Output the (X, Y) coordinate of the center of the cell containing the given text.  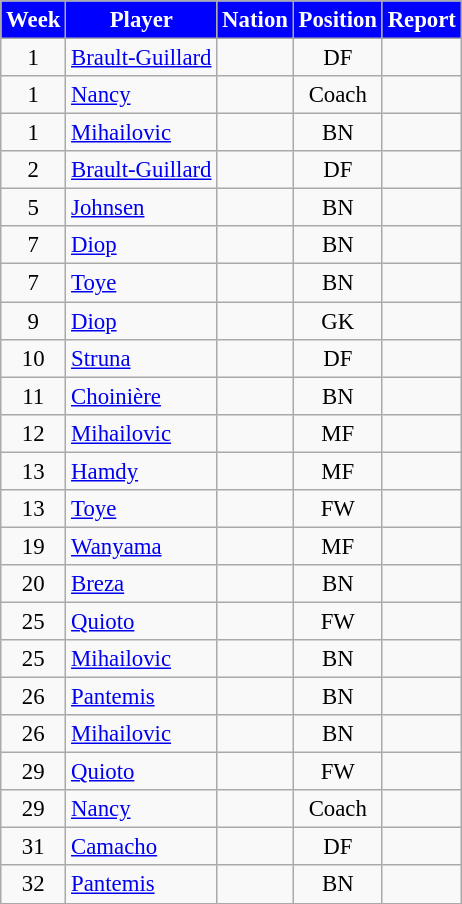
Hamdy (142, 471)
5 (34, 208)
11 (34, 396)
Struna (142, 358)
31 (34, 847)
Nation (255, 20)
Report (422, 20)
32 (34, 885)
GK (338, 321)
Wanyama (142, 546)
10 (34, 358)
Breza (142, 584)
Player (142, 20)
Camacho (142, 847)
Johnsen (142, 208)
12 (34, 433)
9 (34, 321)
2 (34, 170)
20 (34, 584)
Choinière (142, 396)
19 (34, 546)
Week (34, 20)
Position (338, 20)
